Identify which cell holds the provided text, then report its (x, y) central coordinate. 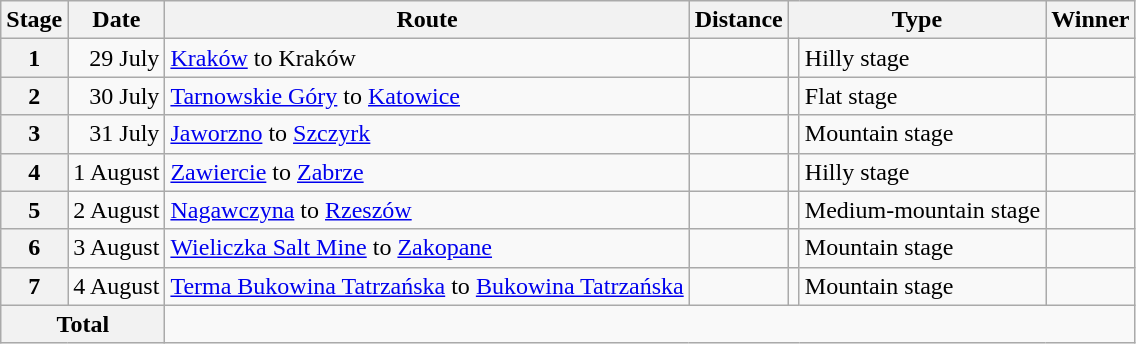
5 (34, 210)
29 July (116, 58)
3 August (116, 248)
Wieliczka Salt Mine to Zakopane (427, 248)
30 July (116, 96)
Zawiercie to Zabrze (427, 172)
Nagawczyna to Rzeszów (427, 210)
1 (34, 58)
Flat stage (922, 96)
Tarnowskie Góry to Katowice (427, 96)
2 August (116, 210)
Total (83, 324)
2 (34, 96)
Distance (738, 20)
Route (427, 20)
1 August (116, 172)
Terma Bukowina Tatrzańska to Bukowina Tatrzańska (427, 286)
3 (34, 134)
4 (34, 172)
6 (34, 248)
Type (916, 20)
Kraków to Kraków (427, 58)
Winner (1090, 20)
Date (116, 20)
Stage (34, 20)
31 July (116, 134)
Jaworzno to Szczyrk (427, 134)
4 August (116, 286)
Medium-mountain stage (922, 210)
7 (34, 286)
